Return the (X, Y) coordinate for the center point of the cell that contains the specified text.  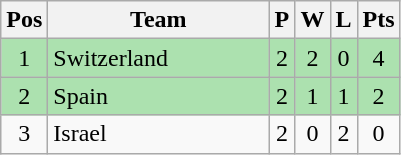
4 (378, 58)
Pts (378, 20)
Pos (24, 20)
Team (158, 20)
W (312, 20)
3 (24, 134)
Switzerland (158, 58)
Israel (158, 134)
Spain (158, 96)
P (282, 20)
L (344, 20)
